Pinpoint the cell where the given text exists, returning its (X, Y) midpoint coordinate. 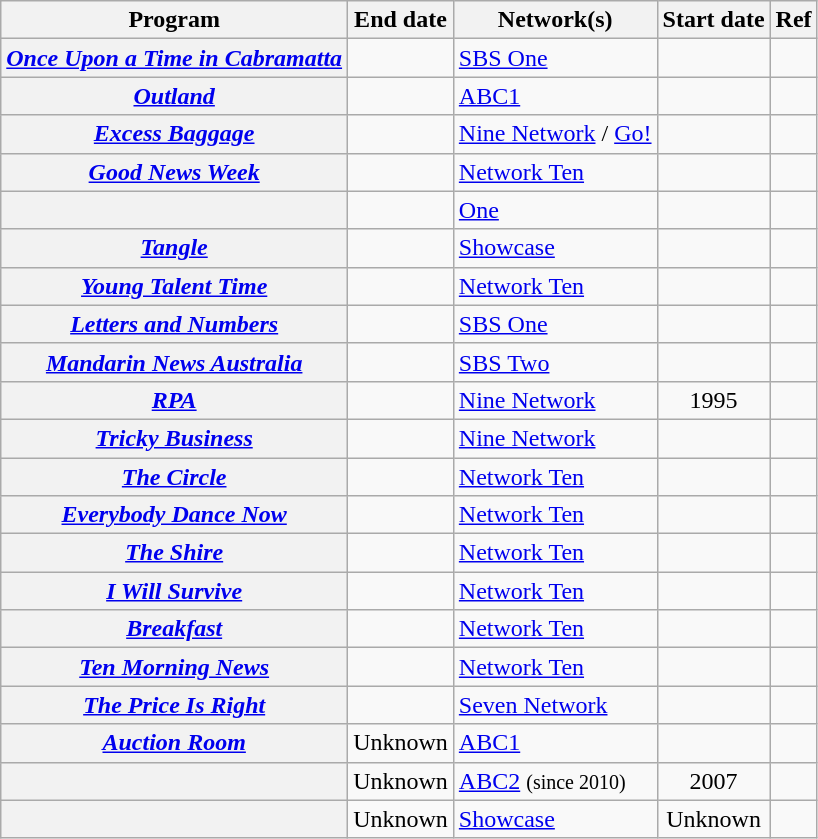
RPA (174, 400)
Nine Network / Go! (555, 134)
Seven Network (555, 705)
The Shire (174, 553)
SBS Two (555, 362)
Ref (794, 20)
Breakfast (174, 629)
The Price Is Right (174, 705)
Everybody Dance Now (174, 515)
One (555, 210)
Ten Morning News (174, 667)
Excess Baggage (174, 134)
Good News Week (174, 172)
Tricky Business (174, 438)
Once Upon a Time in Cabramatta (174, 58)
Mandarin News Australia (174, 362)
Young Talent Time (174, 286)
Program (174, 20)
Start date (714, 20)
1995 (714, 400)
End date (401, 20)
Network(s) (555, 20)
I Will Survive (174, 591)
Outland (174, 96)
Auction Room (174, 743)
ABC2 (since 2010) (555, 781)
2007 (714, 781)
Letters and Numbers (174, 324)
Tangle (174, 248)
The Circle (174, 477)
